Output the [x, y] coordinate of the center of the cell containing the given text.  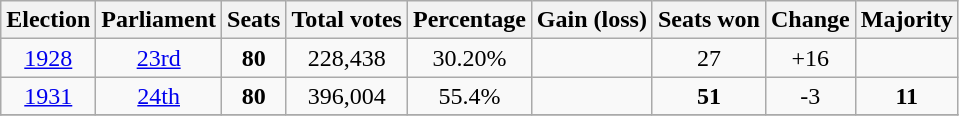
Total votes [347, 20]
Parliament [159, 20]
23rd [159, 58]
27 [708, 58]
Seats won [708, 20]
11 [906, 96]
24th [159, 96]
1928 [48, 58]
Percentage [469, 20]
Majority [906, 20]
55.4% [469, 96]
228,438 [347, 58]
396,004 [347, 96]
30.20% [469, 58]
1931 [48, 96]
Gain (loss) [592, 20]
Election [48, 20]
Change [810, 20]
51 [708, 96]
-3 [810, 96]
Seats [254, 20]
+16 [810, 58]
